Find where the given text appears and provide that cell's center as (x, y) coordinate. 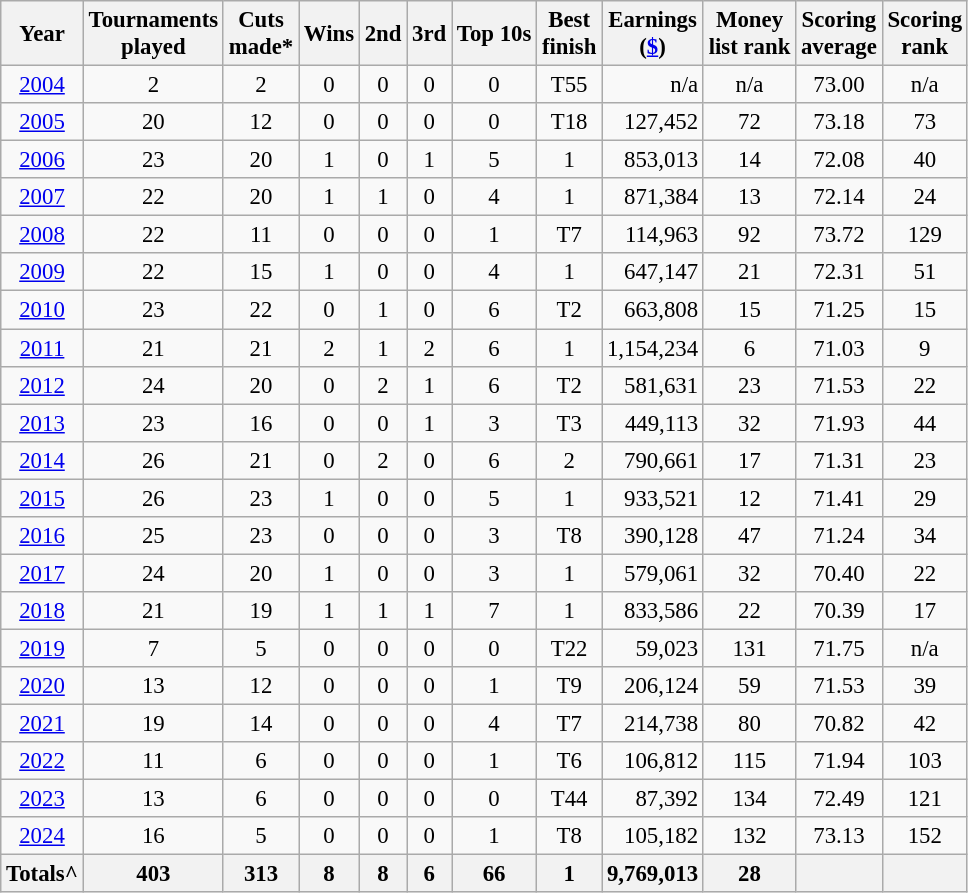
2019 (42, 648)
T55 (570, 85)
70.39 (840, 611)
933,521 (653, 498)
47 (749, 536)
Cuts made* (260, 34)
131 (749, 648)
T6 (570, 761)
2023 (42, 799)
Tournaments played (153, 34)
2010 (42, 310)
2018 (42, 611)
71.24 (840, 536)
2008 (42, 235)
T3 (570, 423)
134 (749, 799)
2014 (42, 460)
2005 (42, 122)
390,128 (653, 536)
2022 (42, 761)
115 (749, 761)
73 (924, 122)
51 (924, 273)
214,738 (653, 724)
72.08 (840, 160)
579,061 (653, 573)
72 (749, 122)
59 (749, 686)
71.94 (840, 761)
121 (924, 799)
206,124 (653, 686)
T22 (570, 648)
103 (924, 761)
34 (924, 536)
59,023 (653, 648)
2009 (42, 273)
2011 (42, 348)
28 (749, 874)
71.93 (840, 423)
Scoring average (840, 34)
40 (924, 160)
313 (260, 874)
44 (924, 423)
790,661 (653, 460)
71.41 (840, 498)
87,392 (653, 799)
871,384 (653, 197)
70.40 (840, 573)
Scoring rank (924, 34)
3rd (430, 34)
Earnings($) (653, 34)
42 (924, 724)
2007 (42, 197)
T44 (570, 799)
2004 (42, 85)
127,452 (653, 122)
71.03 (840, 348)
2016 (42, 536)
39 (924, 686)
25 (153, 536)
853,013 (653, 160)
T18 (570, 122)
80 (749, 724)
647,147 (653, 273)
2017 (42, 573)
Wins (330, 34)
Top 10s (494, 34)
129 (924, 235)
73.18 (840, 122)
132 (749, 836)
9,769,013 (653, 874)
152 (924, 836)
449,113 (653, 423)
73.13 (840, 836)
Best finish (570, 34)
Money list rank (749, 34)
T9 (570, 686)
833,586 (653, 611)
71.31 (840, 460)
72.49 (840, 799)
92 (749, 235)
105,182 (653, 836)
2nd (382, 34)
663,808 (653, 310)
Year (42, 34)
72.31 (840, 273)
73.00 (840, 85)
Totals^ (42, 874)
403 (153, 874)
72.14 (840, 197)
71.25 (840, 310)
2013 (42, 423)
1,154,234 (653, 348)
9 (924, 348)
66 (494, 874)
73.72 (840, 235)
2024 (42, 836)
70.82 (840, 724)
581,631 (653, 385)
2012 (42, 385)
71.75 (840, 648)
114,963 (653, 235)
29 (924, 498)
2015 (42, 498)
2021 (42, 724)
2006 (42, 160)
2020 (42, 686)
106,812 (653, 761)
